For the text-containing cell, return its midpoint in [x, y] coordinate format. 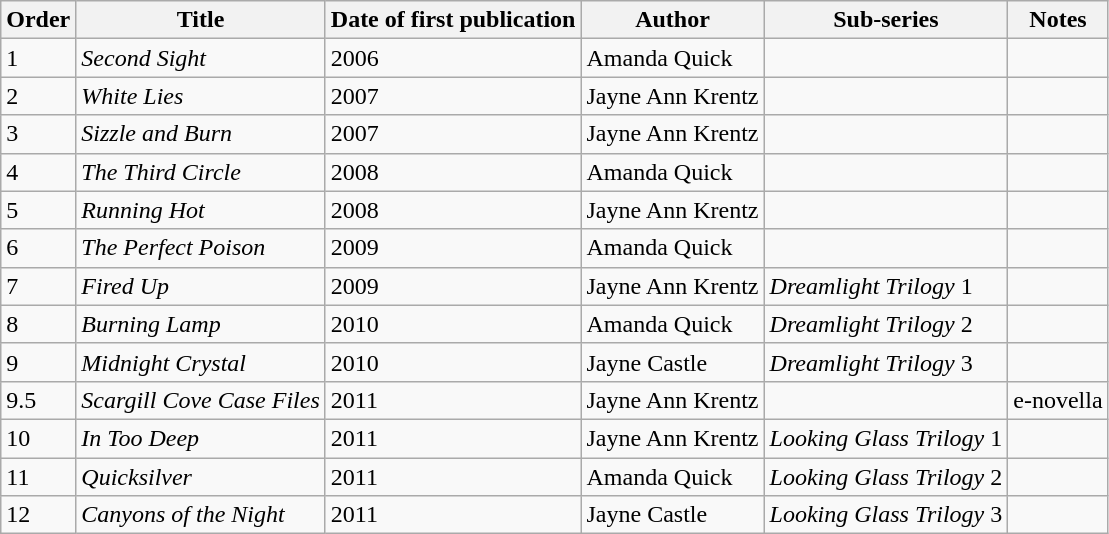
The Perfect Poison [200, 248]
4 [38, 172]
8 [38, 324]
Looking Glass Trilogy 3 [886, 515]
Order [38, 20]
2 [38, 96]
Notes [1058, 20]
Sub-series [886, 20]
Quicksilver [200, 477]
Dreamlight Trilogy 3 [886, 362]
In Too Deep [200, 438]
2006 [453, 58]
12 [38, 515]
Burning Lamp [200, 324]
Canyons of the Night [200, 515]
11 [38, 477]
Looking Glass Trilogy 2 [886, 477]
Fired Up [200, 286]
Second Sight [200, 58]
Date of first publication [453, 20]
6 [38, 248]
Author [672, 20]
White Lies [200, 96]
9 [38, 362]
Running Hot [200, 210]
Sizzle and Burn [200, 134]
Title [200, 20]
10 [38, 438]
Dreamlight Trilogy 2 [886, 324]
Midnight Crystal [200, 362]
9.5 [38, 400]
Looking Glass Trilogy 1 [886, 438]
3 [38, 134]
Scargill Cove Case Files [200, 400]
5 [38, 210]
The Third Circle [200, 172]
e-novella [1058, 400]
1 [38, 58]
7 [38, 286]
Dreamlight Trilogy 1 [886, 286]
